Capture the cell that displays the provided text and extract its (X, Y) central coordinate. 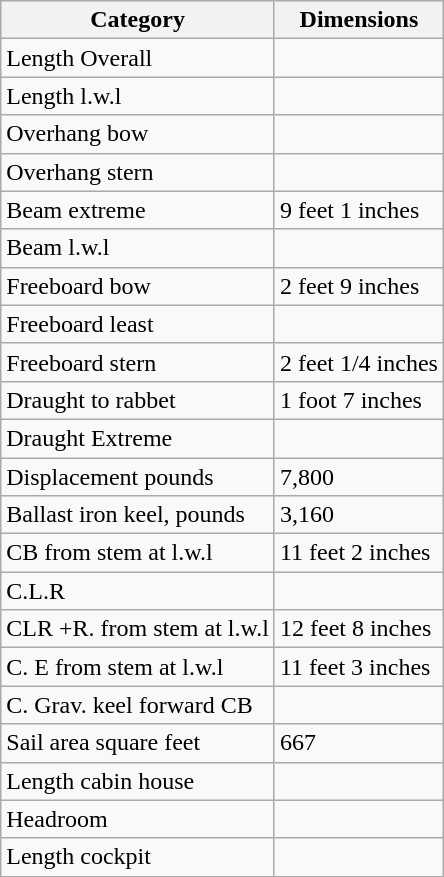
Length l.w.l (138, 96)
Draught to rabbet (138, 400)
9 feet 1 inches (358, 210)
Length cabin house (138, 781)
Freeboard least (138, 324)
Ballast iron keel, pounds (138, 515)
Headroom (138, 819)
1 foot 7 inches (358, 400)
2 feet 9 inches (358, 286)
C.L.R (138, 591)
C. E from stem at l.w.l (138, 667)
Freeboard stern (138, 362)
Draught Extreme (138, 438)
7,800 (358, 477)
11 feet 3 inches (358, 667)
Length cockpit (138, 857)
Sail area square feet (138, 743)
C. Grav. keel forward CB (138, 705)
Freeboard bow (138, 286)
Overhang bow (138, 134)
12 feet 8 inches (358, 629)
Beam extreme (138, 210)
CB from stem at l.w.l (138, 553)
667 (358, 743)
Beam l.w.l (138, 248)
Category (138, 20)
Displacement pounds (138, 477)
Length Overall (138, 58)
Overhang stern (138, 172)
CLR +R. from stem at l.w.l (138, 629)
11 feet 2 inches (358, 553)
3,160 (358, 515)
2 feet 1/4 inches (358, 362)
Dimensions (358, 20)
